Output the (X, Y) coordinate of the center of the cell containing the given text.  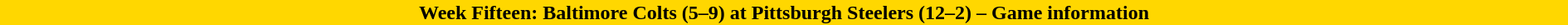
Week Fifteen: Baltimore Colts (5–9) at Pittsburgh Steelers (12–2) – Game information (784, 12)
